Search for the cell housing the specified text and yield its (x, y) center coordinate. 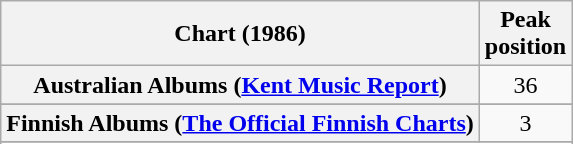
3 (525, 123)
Chart (1986) (240, 34)
Australian Albums (Kent Music Report) (240, 85)
36 (525, 85)
Finnish Albums (The Official Finnish Charts) (240, 123)
Peakposition (525, 34)
